Provide the [X, Y] coordinate of the cell's center where the given text is located.  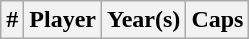
Caps [218, 20]
Year(s) [144, 20]
Player [63, 20]
# [12, 20]
